Locate the cell with the specified text and output its (x, y) center coordinate. 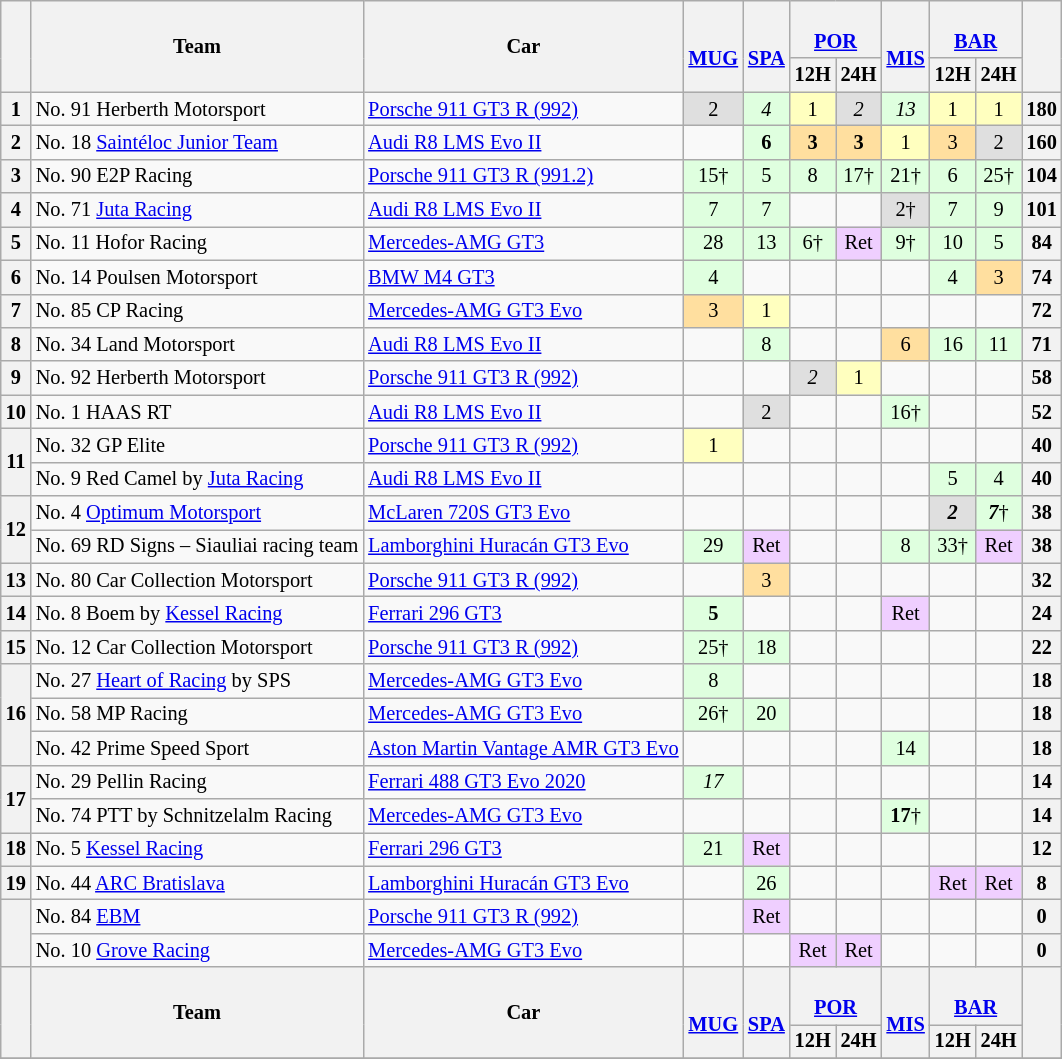
No. 44 ARC Bratislava (197, 883)
Ferrari 488 GT3 Evo 2020 (523, 782)
160 (1042, 142)
7† (999, 513)
No. 1 HAAS RT (197, 412)
No. 34 Land Motorsport (197, 344)
84 (1042, 243)
19 (16, 883)
21 (714, 849)
No. 58 MP Racing (197, 714)
No. 91 Herberth Motorsport (197, 109)
26 (766, 883)
No. 12 Car Collection Motorsport (197, 647)
No. 85 CP Racing (197, 311)
15† (714, 176)
No. 74 PTT by Schnitzelalm Racing (197, 815)
72 (1042, 311)
No. 80 Car Collection Motorsport (197, 580)
No. 14 Poulsen Motorsport (197, 277)
6† (813, 243)
21† (906, 176)
15 (16, 647)
No. 42 Prime Speed Sport (197, 748)
No. 90 E2P Racing (197, 176)
29 (714, 546)
58 (1042, 378)
No. 92 Herberth Motorsport (197, 378)
No. 5 Kessel Racing (197, 849)
McLaren 720S GT3 Evo (523, 513)
No. 71 Juta Racing (197, 210)
No. 69 RD Signs – Siauliai racing team (197, 546)
No. 11 Hofor Racing (197, 243)
9† (906, 243)
BMW M4 GT3 (523, 277)
26† (714, 714)
180 (1042, 109)
22 (1042, 647)
No. 18 Saintéloc Junior Team (197, 142)
Porsche 911 GT3 R (991.2) (523, 176)
No. 8 Boem by Kessel Racing (197, 613)
No. 9 Red Camel by Juta Racing (197, 479)
71 (1042, 344)
32 (1042, 580)
101 (1042, 210)
No. 29 Pellin Racing (197, 782)
Aston Martin Vantage AMR GT3 Evo (523, 748)
52 (1042, 412)
No. 27 Heart of Racing by SPS (197, 681)
Mercedes-AMG GT3 (523, 243)
24 (1042, 613)
20 (766, 714)
74 (1042, 277)
33† (953, 546)
16† (906, 412)
2† (906, 210)
No. 84 EBM (197, 916)
No. 10 Grove Racing (197, 950)
No. 4 Optimum Motorsport (197, 513)
104 (1042, 176)
28 (714, 243)
No. 32 GP Elite (197, 445)
